Identify which cell holds the provided text, then report its (X, Y) central coordinate. 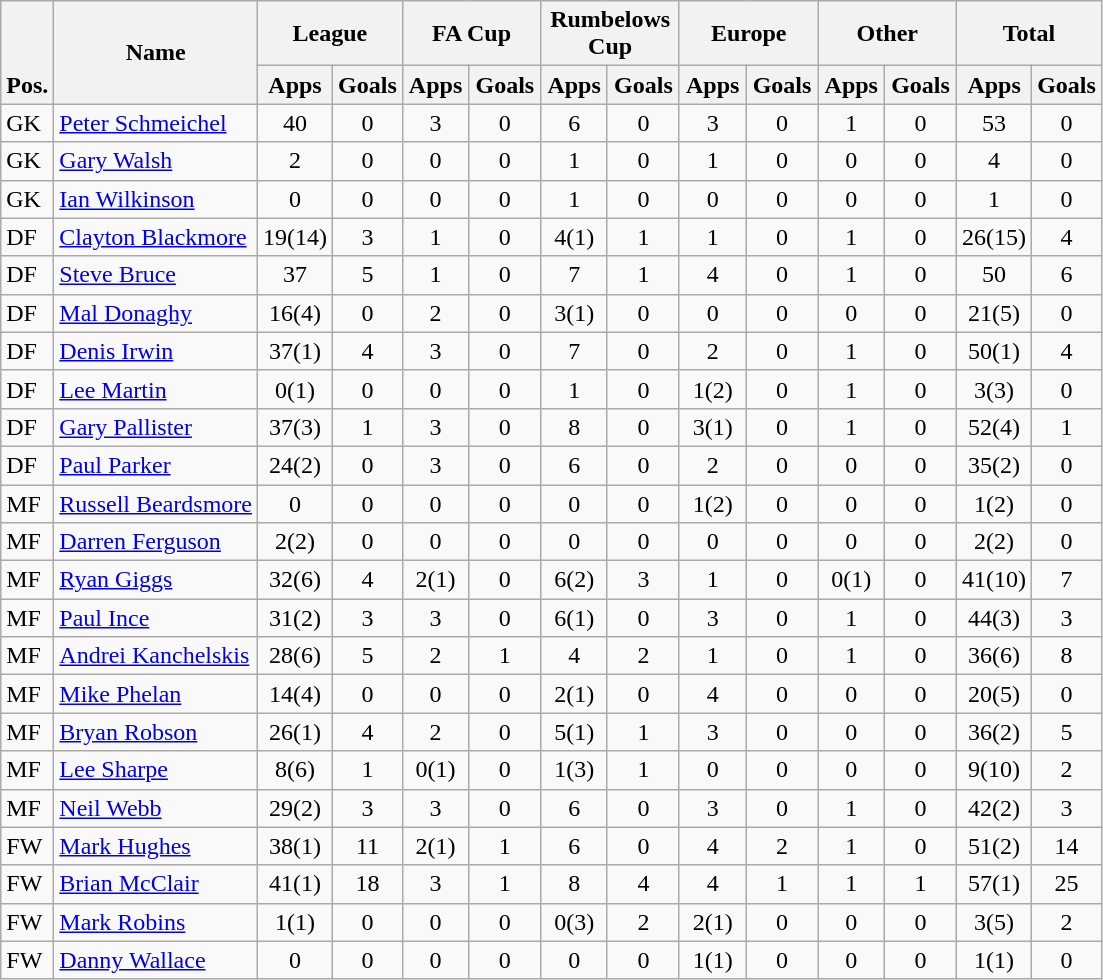
Steve Bruce (156, 275)
Lee Sharpe (156, 770)
Ian Wilkinson (156, 199)
50 (994, 275)
3(3) (994, 389)
40 (296, 123)
FA Cup (472, 34)
Mark Robins (156, 922)
Paul Ince (156, 618)
42(2) (994, 808)
51(2) (994, 846)
44(3) (994, 618)
Danny Wallace (156, 960)
32(6) (296, 580)
Ryan Giggs (156, 580)
26(15) (994, 237)
20(5) (994, 694)
37 (296, 275)
25 (1067, 884)
50(1) (994, 351)
1(3) (574, 770)
36(6) (994, 656)
Darren Ferguson (156, 542)
Name (156, 52)
Total (1030, 34)
4(1) (574, 237)
29(2) (296, 808)
24(2) (296, 465)
11 (368, 846)
3(5) (994, 922)
Mark Hughes (156, 846)
14 (1067, 846)
Gary Pallister (156, 427)
Lee Martin (156, 389)
Mike Phelan (156, 694)
League (330, 34)
52(4) (994, 427)
9(10) (994, 770)
Denis Irwin (156, 351)
Neil Webb (156, 808)
Mal Donaghy (156, 313)
6(1) (574, 618)
41(1) (296, 884)
53 (994, 123)
35(2) (994, 465)
Gary Walsh (156, 161)
Europe (748, 34)
Bryan Robson (156, 732)
Paul Parker (156, 465)
28(6) (296, 656)
Clayton Blackmore (156, 237)
5(1) (574, 732)
21(5) (994, 313)
Brian McClair (156, 884)
Russell Beardsmore (156, 503)
Peter Schmeichel (156, 123)
41(10) (994, 580)
37(1) (296, 351)
19(14) (296, 237)
Andrei Kanchelskis (156, 656)
26(1) (296, 732)
Other (888, 34)
14(4) (296, 694)
Rumbelows Cup (610, 34)
38(1) (296, 846)
0(3) (574, 922)
6(2) (574, 580)
31(2) (296, 618)
8(6) (296, 770)
36(2) (994, 732)
18 (368, 884)
37(3) (296, 427)
57(1) (994, 884)
Pos. (28, 52)
16(4) (296, 313)
